Capture the cell that displays the provided text and extract its [x, y] central coordinate. 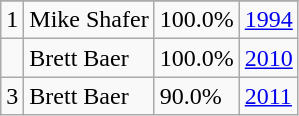
1 [12, 20]
2010 [268, 58]
Mike Shafer [89, 20]
3 [12, 96]
2011 [268, 96]
90.0% [196, 96]
1994 [268, 20]
